Detect which cell encompasses the target text, then output its (X, Y) center coordinate. 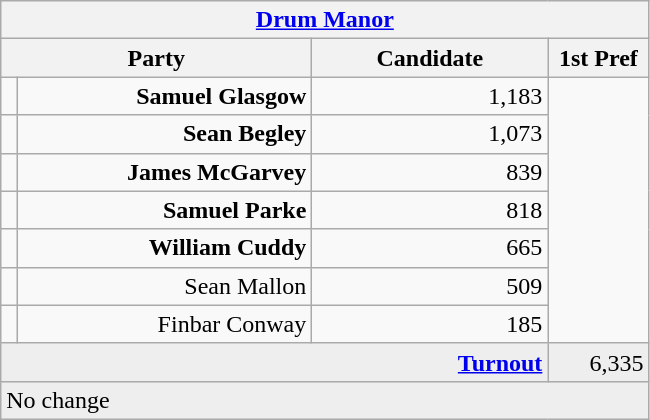
839 (430, 172)
Samuel Glasgow (165, 96)
509 (430, 286)
Finbar Conway (165, 324)
Drum Manor (325, 20)
Turnout (274, 362)
1st Pref (598, 58)
1,073 (430, 134)
No change (325, 400)
818 (430, 210)
185 (430, 324)
665 (430, 248)
James McGarvey (165, 172)
Candidate (430, 58)
1,183 (430, 96)
Sean Begley (165, 134)
Sean Mallon (165, 286)
6,335 (598, 362)
Samuel Parke (165, 210)
Party (156, 58)
William Cuddy (165, 248)
